Output the (x, y) coordinate of the center of the cell containing the given text.  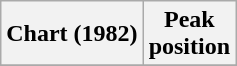
Chart (1982) (72, 34)
Peak position (189, 34)
